Search for the cell housing the specified text and yield its [x, y] center coordinate. 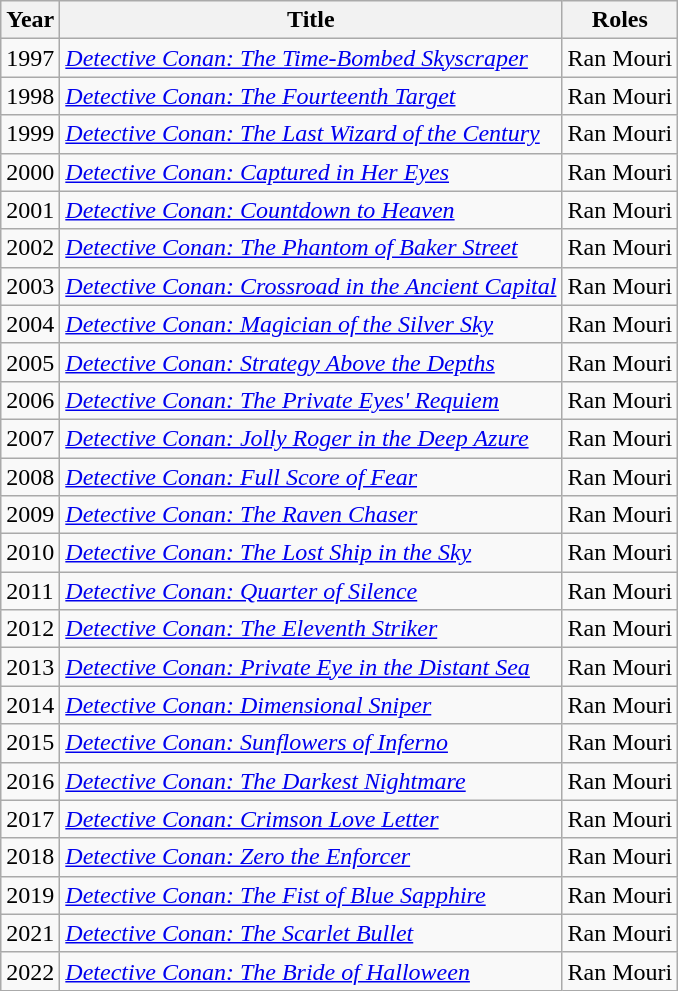
Detective Conan: Dimensional Sniper [311, 705]
2011 [30, 591]
Detective Conan: The Time-Bombed Skyscraper [311, 58]
Detective Conan: Zero the Enforcer [311, 857]
Detective Conan: Countdown to Heaven [311, 210]
2000 [30, 172]
Detective Conan: Crossroad in the Ancient Capital [311, 286]
Detective Conan: The Raven Chaser [311, 515]
Detective Conan: Full Score of Fear [311, 477]
Detective Conan: The Last Wizard of the Century [311, 134]
Detective Conan: The Fourteenth Target [311, 96]
Detective Conan: Strategy Above the Depths [311, 362]
2017 [30, 819]
1997 [30, 58]
Detective Conan: Captured in Her Eyes [311, 172]
2009 [30, 515]
2015 [30, 743]
Detective Conan: The Lost Ship in the Sky [311, 553]
2019 [30, 895]
2006 [30, 400]
2022 [30, 971]
Detective Conan: Private Eye in the Distant Sea [311, 667]
2013 [30, 667]
Detective Conan: The Private Eyes' Requiem [311, 400]
Detective Conan: The Phantom of Baker Street [311, 248]
2003 [30, 286]
Detective Conan: Jolly Roger in the Deep Azure [311, 438]
1999 [30, 134]
Detective Conan: Sunflowers of Inferno [311, 743]
1998 [30, 96]
Year [30, 20]
Detective Conan: The Eleventh Striker [311, 629]
Detective Conan: Crimson Love Letter [311, 819]
2005 [30, 362]
Detective Conan: Magician of the Silver Sky [311, 324]
Detective Conan: The Fist of Blue Sapphire [311, 895]
2002 [30, 248]
2010 [30, 553]
2001 [30, 210]
Detective Conan: The Scarlet Bullet [311, 933]
Title [311, 20]
2021 [30, 933]
2016 [30, 781]
2004 [30, 324]
Roles [620, 20]
2018 [30, 857]
2012 [30, 629]
Detective Conan: The Darkest Nightmare [311, 781]
Detective Conan: Quarter of Silence [311, 591]
2007 [30, 438]
2014 [30, 705]
2008 [30, 477]
Detective Conan: The Bride of Halloween [311, 971]
